From the cell containing the given text, extract its center point as [x, y] coordinate. 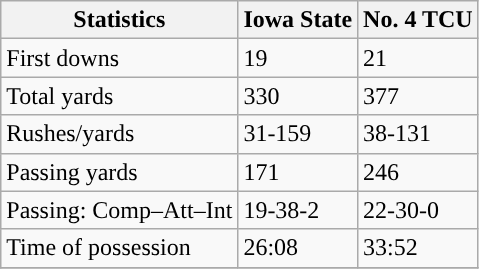
Iowa State [298, 20]
Statistics [120, 20]
Rushes/yards [120, 134]
38-131 [418, 134]
33:52 [418, 248]
330 [298, 96]
377 [418, 96]
First downs [120, 58]
Passing yards [120, 172]
19 [298, 58]
246 [418, 172]
31-159 [298, 134]
Time of possession [120, 248]
Passing: Comp–Att–Int [120, 210]
22-30-0 [418, 210]
21 [418, 58]
Total yards [120, 96]
26:08 [298, 248]
171 [298, 172]
19-38-2 [298, 210]
No. 4 TCU [418, 20]
